Detect which cell encompasses the target text, then output its [x, y] center coordinate. 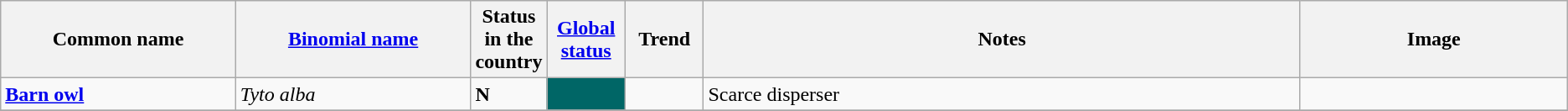
Notes [1002, 40]
Status in the country [509, 40]
Barn owl [119, 94]
N [509, 94]
Common name [119, 40]
Binomial name [353, 40]
Scarce disperser [1002, 94]
Tyto alba [353, 94]
Global status [586, 40]
Trend [664, 40]
Image [1434, 40]
